Search for the cell housing the specified text and yield its [X, Y] center coordinate. 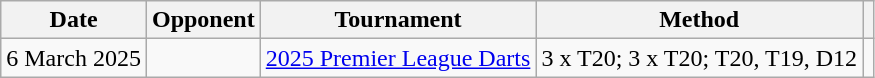
3 x T20; 3 x T20; T20, T19, D12 [700, 58]
2025 Premier League Darts [398, 58]
Method [700, 20]
Tournament [398, 20]
Date [74, 20]
6 March 2025 [74, 58]
Opponent [203, 20]
